Determine the (x, y) coordinate at the center of the cell enclosing the given text.  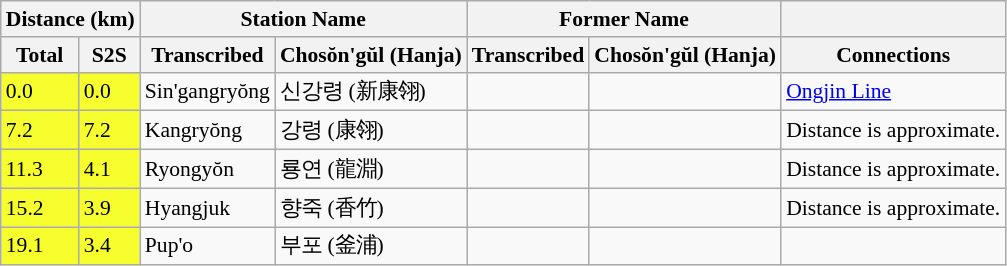
강령 (康翎) (371, 130)
룡연 (龍淵) (371, 170)
11.3 (40, 170)
3.4 (110, 246)
Total (40, 55)
Distance (km) (70, 19)
Station Name (304, 19)
Former Name (624, 19)
Ongjin Line (893, 92)
향죽 (香竹) (371, 208)
4.1 (110, 170)
부포 (釜浦) (371, 246)
Pup'o (208, 246)
Hyangjuk (208, 208)
Kangryŏng (208, 130)
19.1 (40, 246)
Ryongyŏn (208, 170)
S2S (110, 55)
Sin'gangryŏng (208, 92)
Connections (893, 55)
15.2 (40, 208)
3.9 (110, 208)
신강령 (新康翎) (371, 92)
